From the cell containing the given text, extract its center point as (X, Y) coordinate. 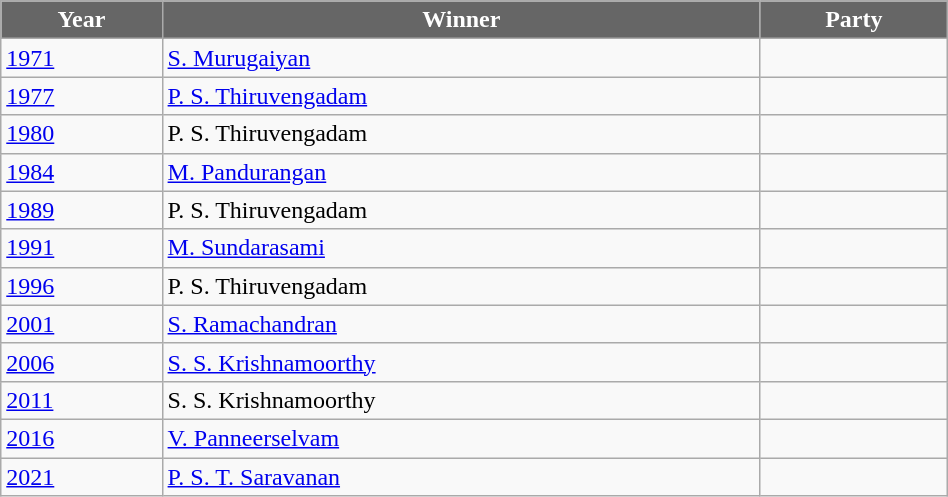
S. Murugaiyan (461, 58)
Winner (461, 20)
1989 (82, 210)
M. Pandurangan (461, 172)
1971 (82, 58)
1977 (82, 96)
2006 (82, 362)
2021 (82, 477)
1991 (82, 248)
1984 (82, 172)
1996 (82, 286)
V. Panneerselvam (461, 438)
Party (854, 20)
2001 (82, 324)
M. Sundarasami (461, 248)
2016 (82, 438)
1980 (82, 134)
S. Ramachandran (461, 324)
2011 (82, 400)
Year (82, 20)
P. S. T. Saravanan (461, 477)
